Detect which cell encompasses the target text, then output its [x, y] center coordinate. 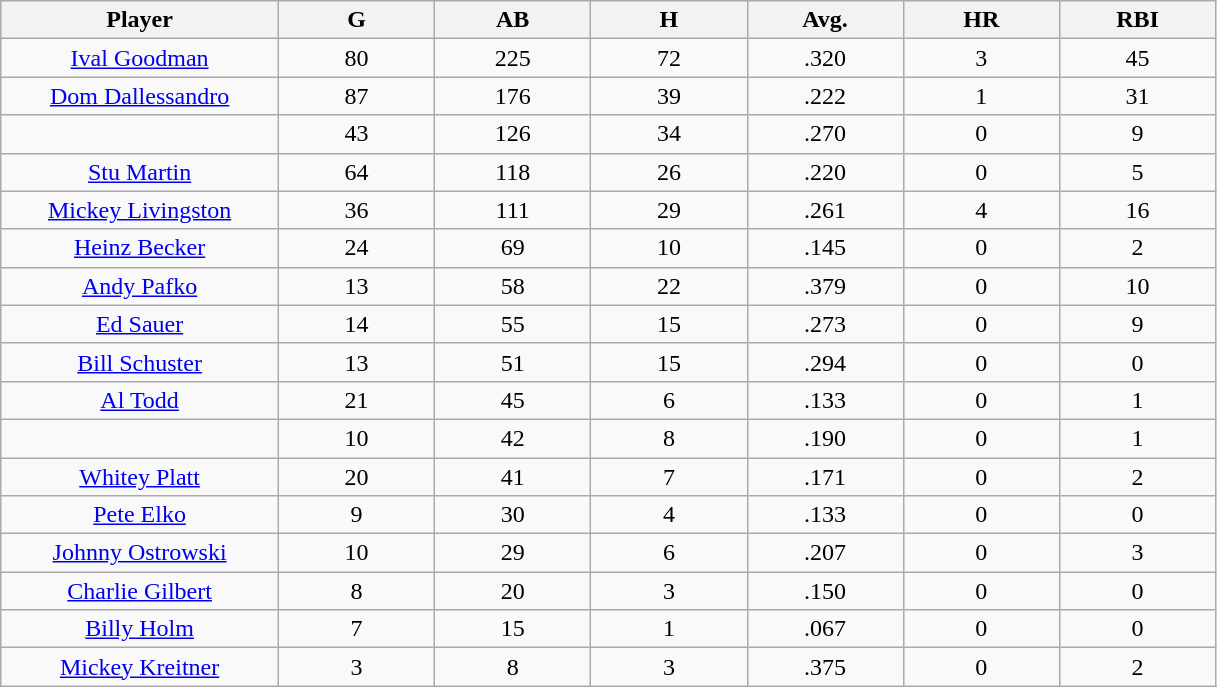
Stu Martin [140, 172]
41 [513, 477]
34 [669, 134]
Billy Holm [140, 629]
22 [669, 286]
42 [513, 438]
21 [356, 400]
64 [356, 172]
Mickey Livingston [140, 210]
16 [1137, 210]
Heinz Becker [140, 248]
80 [356, 58]
225 [513, 58]
Bill Schuster [140, 362]
30 [513, 515]
5 [1137, 172]
.379 [825, 286]
Charlie Gilbert [140, 591]
36 [356, 210]
.067 [825, 629]
.294 [825, 362]
43 [356, 134]
Pete Elko [140, 515]
.171 [825, 477]
111 [513, 210]
Ival Goodman [140, 58]
31 [1137, 96]
Dom Dallessandro [140, 96]
.145 [825, 248]
.150 [825, 591]
Player [140, 20]
Avg. [825, 20]
Andy Pafko [140, 286]
G [356, 20]
.375 [825, 667]
69 [513, 248]
.222 [825, 96]
Whitey Platt [140, 477]
Ed Sauer [140, 324]
72 [669, 58]
58 [513, 286]
.190 [825, 438]
55 [513, 324]
126 [513, 134]
HR [981, 20]
87 [356, 96]
.261 [825, 210]
AB [513, 20]
39 [669, 96]
24 [356, 248]
.320 [825, 58]
.270 [825, 134]
Mickey Kreitner [140, 667]
.273 [825, 324]
.207 [825, 553]
.220 [825, 172]
RBI [1137, 20]
26 [669, 172]
Al Todd [140, 400]
H [669, 20]
176 [513, 96]
51 [513, 362]
Johnny Ostrowski [140, 553]
118 [513, 172]
14 [356, 324]
